Output the (X, Y) coordinate of the center of the cell containing the given text.  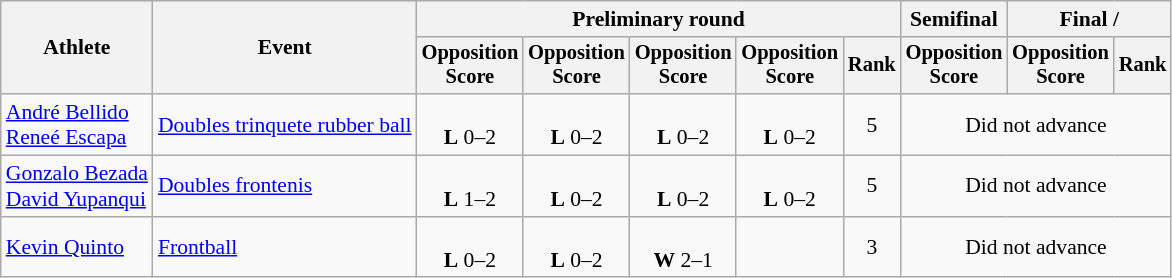
André BellidoReneé Escapa (77, 124)
Semifinal (954, 19)
L 1–2 (470, 186)
3 (872, 248)
Final / (1089, 19)
Preliminary round (659, 19)
W 2–1 (684, 248)
Event (285, 48)
Frontball (285, 248)
Gonzalo BezadaDavid Yupanqui (77, 186)
Athlete (77, 48)
Doubles trinquete rubber ball (285, 124)
Doubles frontenis (285, 186)
Kevin Quinto (77, 248)
